Scan for the cell matching the given text and deliver its [x, y] coordinate at center. 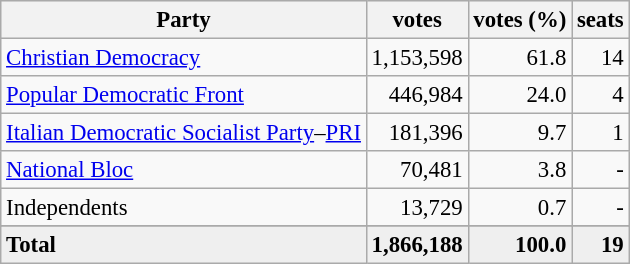
100.0 [520, 245]
National Bloc [184, 170]
181,396 [417, 133]
19 [600, 245]
Christian Democracy [184, 58]
3.8 [520, 170]
votes (%) [520, 20]
Popular Democratic Front [184, 95]
1 [600, 133]
Italian Democratic Socialist Party–PRI [184, 133]
4 [600, 95]
14 [600, 58]
0.7 [520, 208]
9.7 [520, 133]
13,729 [417, 208]
1,153,598 [417, 58]
Total [184, 245]
70,481 [417, 170]
votes [417, 20]
61.8 [520, 58]
seats [600, 20]
Independents [184, 208]
1,866,188 [417, 245]
446,984 [417, 95]
24.0 [520, 95]
Party [184, 20]
